Return the [X, Y] coordinate for the center point of the cell that contains the specified text.  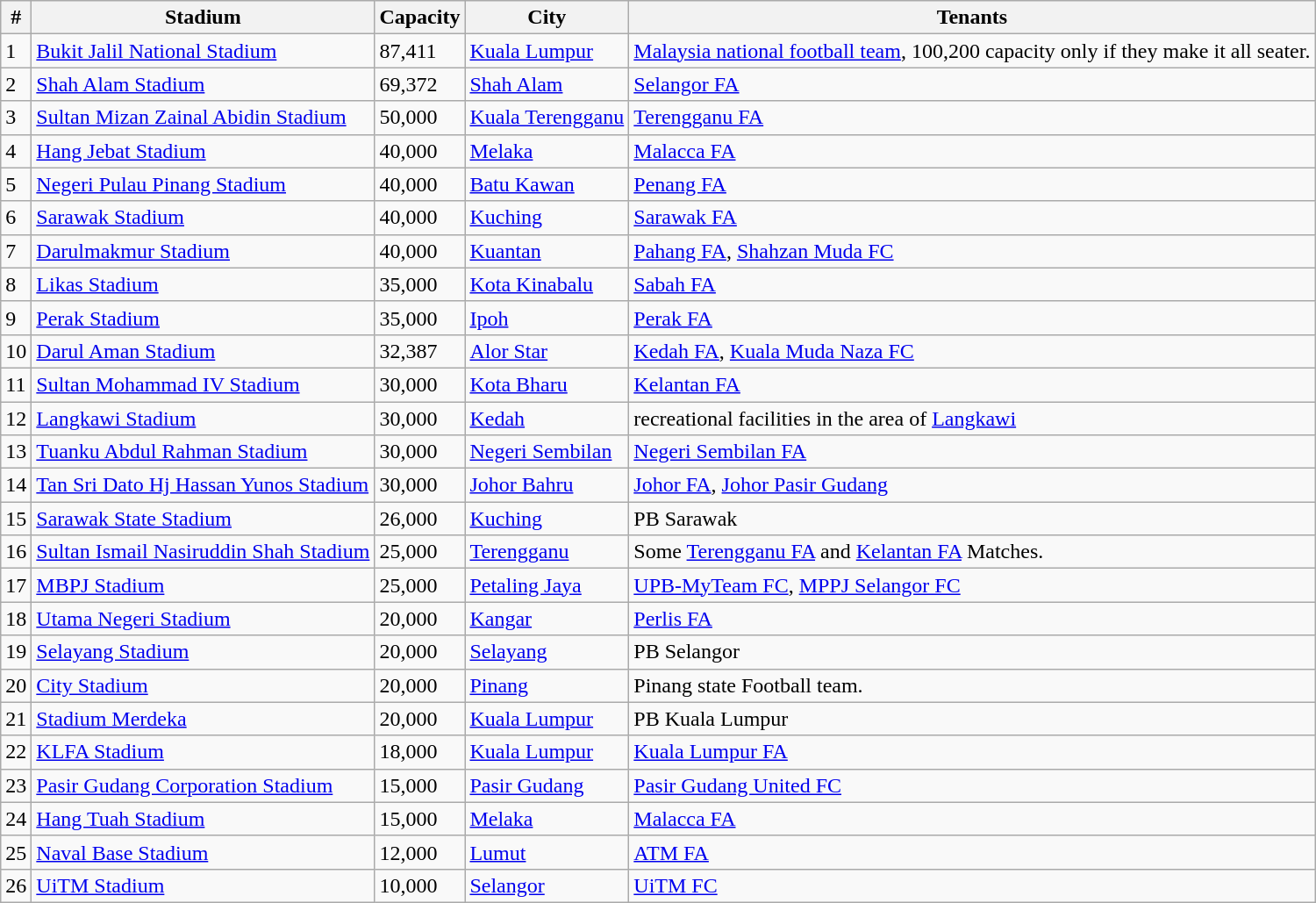
Likas Stadium [204, 284]
Tuanku Abdul Rahman Stadium [204, 452]
# [16, 18]
Johor FA, Johor Pasir Gudang [972, 485]
Stadium [204, 18]
Negeri Sembilan FA [972, 452]
4 [16, 151]
5 [16, 184]
Alor Star [547, 351]
Johor Bahru [547, 485]
87,411 [419, 51]
9 [16, 318]
7 [16, 251]
Shah Alam Stadium [204, 84]
Sarawak FA [972, 218]
Capacity [419, 18]
PB Kuala Lumpur [972, 719]
Malaysia national football team, 100,200 capacity only if they make it all seater. [972, 51]
Some Terengganu FA and Kelantan FA Matches. [972, 552]
Lumut [547, 852]
recreational facilities in the area of Langkawi [972, 419]
Negeri Pulau Pinang Stadium [204, 184]
Kuala Terengganu [547, 118]
Selangor [547, 885]
Selayang Stadium [204, 652]
14 [16, 485]
8 [16, 284]
UPB-MyTeam FC, MPPJ Selangor FC [972, 585]
3 [16, 118]
Langkawi Stadium [204, 419]
Kuantan [547, 251]
Pinang state Football team. [972, 685]
Sarawak State Stadium [204, 519]
Ipoh [547, 318]
Negeri Sembilan [547, 452]
11 [16, 384]
Selangor FA [972, 84]
24 [16, 819]
Sultan Ismail Nasiruddin Shah Stadium [204, 552]
KLFA Stadium [204, 752]
Terengganu [547, 552]
Sarawak Stadium [204, 218]
69,372 [419, 84]
6 [16, 218]
12,000 [419, 852]
25 [16, 852]
10,000 [419, 885]
16 [16, 552]
Hang Tuah Stadium [204, 819]
Sabah FA [972, 284]
Tan Sri Dato Hj Hassan Yunos Stadium [204, 485]
Utama Negeri Stadium [204, 619]
Stadium Merdeka [204, 719]
Perlis FA [972, 619]
ATM FA [972, 852]
2 [16, 84]
10 [16, 351]
Pahang FA, Shahzan Muda FC [972, 251]
Penang FA [972, 184]
Batu Kawan [547, 184]
Petaling Jaya [547, 585]
19 [16, 652]
Kota Kinabalu [547, 284]
Kedah FA, Kuala Muda Naza FC [972, 351]
18,000 [419, 752]
UiTM FC [972, 885]
26 [16, 885]
Perak Stadium [204, 318]
Sultan Mizan Zainal Abidin Stadium [204, 118]
Kelantan FA [972, 384]
MBPJ Stadium [204, 585]
23 [16, 785]
1 [16, 51]
Pasir Gudang United FC [972, 785]
32,387 [419, 351]
Pinang [547, 685]
Pasir Gudang Corporation Stadium [204, 785]
20 [16, 685]
Kota Bharu [547, 384]
18 [16, 619]
26,000 [419, 519]
22 [16, 752]
15 [16, 519]
City Stadium [204, 685]
Selayang [547, 652]
17 [16, 585]
21 [16, 719]
Shah Alam [547, 84]
Tenants [972, 18]
Kuala Lumpur FA [972, 752]
12 [16, 419]
PB Sarawak [972, 519]
City [547, 18]
Kedah [547, 419]
Naval Base Stadium [204, 852]
UiTM Stadium [204, 885]
Terengganu FA [972, 118]
Darul Aman Stadium [204, 351]
PB Selangor [972, 652]
Darulmakmur Stadium [204, 251]
Sultan Mohammad IV Stadium [204, 384]
50,000 [419, 118]
Pasir Gudang [547, 785]
Hang Jebat Stadium [204, 151]
Kangar [547, 619]
13 [16, 452]
Perak FA [972, 318]
Bukit Jalil National Stadium [204, 51]
